Find where the given text appears and provide that cell's center as (x, y) coordinate. 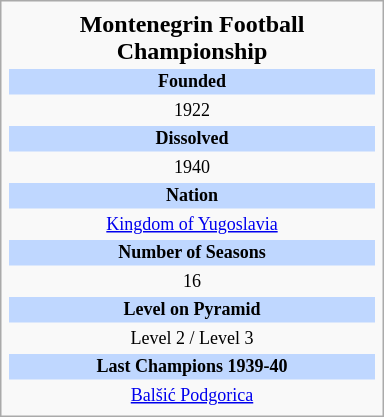
Montenegrin Football Championship (192, 38)
Level on Pyramid (192, 310)
1922 (192, 111)
Level 2 / Level 3 (192, 339)
Founded (192, 82)
Balšić Podgorica (192, 396)
Dissolved (192, 139)
Kingdom of Yugoslavia (192, 225)
1940 (192, 168)
Number of Seasons (192, 253)
Last Champions 1939-40 (192, 367)
Nation (192, 196)
16 (192, 282)
